Extract the [X, Y] coordinate from the center of the cell holding the provided text.  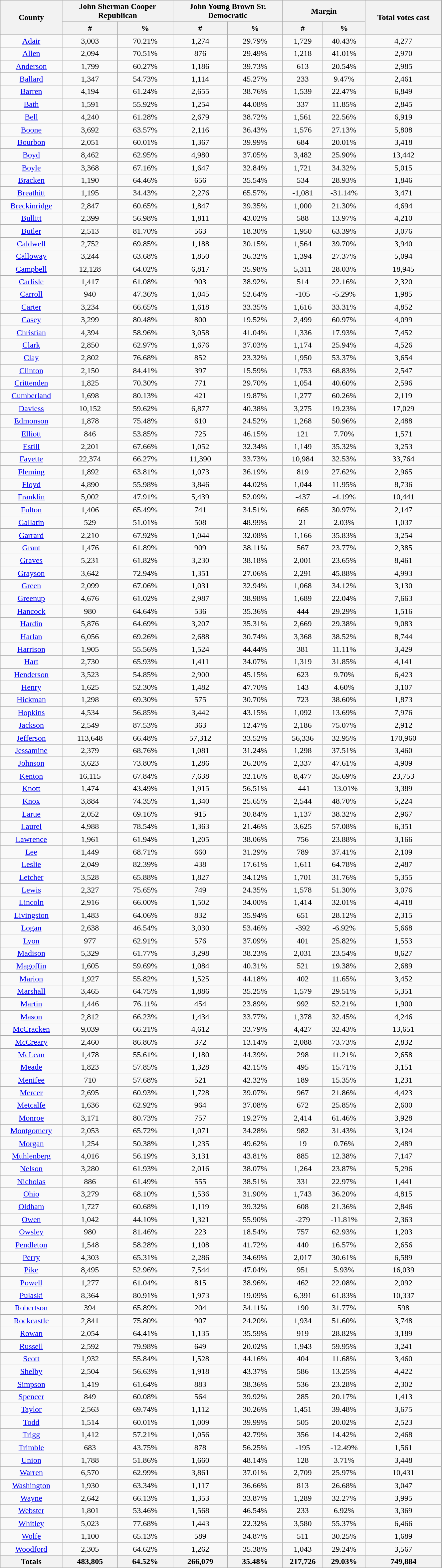
Gallatin [31, 522]
23.88% [344, 839]
815 [200, 1283]
McCracken [31, 1029]
Whitley [31, 1523]
66.27% [145, 459]
7,663 [403, 599]
55.56% [145, 649]
3,452 [403, 978]
55.82% [145, 978]
4,194 [90, 92]
1,231 [403, 1080]
832 [200, 915]
951 [303, 1270]
1,943 [303, 1346]
Garrard [31, 535]
660 [200, 852]
Hickman [31, 700]
42.32% [255, 1080]
5,329 [90, 953]
16,039 [403, 1270]
66.65% [145, 307]
32.95% [344, 738]
13.69% [344, 712]
58.96% [145, 332]
1,043 [303, 1549]
43.75% [145, 1447]
1,353 [200, 1498]
68.10% [145, 1194]
61.94% [145, 839]
35.54% [255, 180]
23.65% [344, 560]
5,808 [403, 130]
Menifee [31, 1080]
-392 [303, 928]
29.51% [344, 991]
29.49% [255, 54]
576 [200, 940]
38.76% [255, 92]
508 [200, 522]
421 [200, 396]
26.68% [344, 1485]
2,655 [200, 92]
30.84% [255, 814]
Harlan [31, 637]
31.85% [344, 662]
11.68% [344, 1359]
Lawrence [31, 839]
5.93% [344, 1270]
32.34% [255, 446]
Madison [31, 953]
Owsley [31, 1232]
81.70% [145, 231]
Montgomery [31, 1131]
19.27% [255, 1118]
Rowan [31, 1333]
1,553 [403, 940]
6,423 [403, 674]
37.51% [344, 750]
31.43% [344, 1131]
462 [303, 1283]
2,987 [200, 599]
Graves [31, 560]
29.79% [255, 41]
74.35% [145, 801]
Spencer [31, 1397]
363 [200, 725]
62.97% [145, 345]
34.87% [255, 1536]
2,549 [90, 725]
21.36% [344, 1207]
5,023 [90, 1523]
1,698 [90, 396]
30.70% [255, 700]
62.92% [145, 1105]
3,429 [403, 649]
3,166 [403, 839]
483,805 [90, 1561]
52.64% [255, 294]
849 [90, 1397]
394 [90, 1308]
2,656 [403, 1245]
608 [303, 1207]
16,115 [90, 776]
1,528 [200, 1359]
846 [90, 434]
6,849 [403, 92]
6,351 [403, 827]
725 [200, 434]
26.20% [255, 763]
2,320 [403, 282]
-195 [303, 1447]
18.54% [255, 1232]
11.95% [344, 484]
189 [303, 1080]
3,465 [90, 991]
17.61% [255, 865]
81.46% [145, 1232]
1,137 [303, 814]
1,568 [200, 1511]
2,669 [303, 624]
61.49% [145, 1181]
1,611 [303, 865]
68.83% [344, 371]
64.46% [145, 180]
2,679 [200, 117]
2,600 [403, 1105]
2,802 [90, 358]
-11.81% [344, 1219]
48.70% [344, 801]
-4.19% [344, 497]
Ohio [31, 1194]
3,482 [303, 155]
1,286 [200, 763]
1,476 [90, 548]
2,031 [303, 953]
2,327 [90, 890]
3,124 [403, 1131]
3,580 [303, 1523]
298 [303, 1055]
7,544 [200, 1270]
749,884 [403, 1561]
45.15% [255, 674]
2,812 [90, 1017]
3,369 [403, 1511]
1,825 [90, 383]
39.48% [344, 1410]
37.41% [344, 852]
Boyle [31, 167]
1,753 [303, 371]
38.52% [344, 637]
Magoffin [31, 966]
11.85% [344, 104]
8,744 [403, 637]
3,171 [90, 1118]
3,241 [403, 1346]
1,188 [200, 244]
51.01% [145, 522]
2,832 [403, 1042]
64.02% [145, 269]
1,180 [200, 1055]
2,186 [303, 725]
25.65% [255, 801]
852 [200, 358]
967 [303, 1093]
907 [200, 1321]
266,079 [200, 1561]
80.13% [145, 396]
3,280 [90, 1169]
2,544 [303, 801]
24.20% [255, 1321]
6,589 [403, 1257]
68.76% [145, 750]
Nicholas [31, 1181]
23.32% [255, 358]
38.23% [255, 953]
80.73% [145, 1118]
64.69% [145, 624]
39.32% [255, 1207]
529 [90, 522]
Margin [324, 11]
69.30% [145, 700]
34.00% [255, 903]
32.53% [344, 459]
33.31% [344, 307]
2,119 [403, 396]
61.82% [145, 560]
Estill [31, 446]
1,092 [303, 712]
56.51% [255, 789]
3,846 [200, 484]
County [31, 17]
Grayson [31, 573]
38.18% [255, 560]
1,000 [303, 206]
1,576 [303, 130]
56.63% [145, 1371]
1,073 [200, 472]
756 [303, 839]
Union [31, 1460]
710 [90, 1080]
65.57% [255, 193]
2,563 [90, 1410]
Mercer [31, 1093]
Anderson [31, 66]
61.77% [145, 953]
-279 [303, 1219]
4,534 [90, 712]
76.11% [145, 1004]
5,668 [403, 928]
30.61% [344, 1257]
47.36% [145, 294]
4.60% [344, 687]
65.13% [145, 1536]
32.16% [255, 776]
19.52% [255, 320]
51.60% [344, 1321]
34.07% [255, 662]
63.68% [145, 256]
6,570 [90, 1473]
9,083 [403, 624]
19.23% [344, 408]
21 [303, 522]
13,651 [403, 1029]
62.99% [145, 1473]
2,638 [90, 928]
1,071 [200, 1131]
63.39% [344, 231]
2,051 [90, 142]
992 [303, 1004]
67.66% [145, 446]
1,394 [303, 256]
1,525 [200, 978]
57,312 [200, 738]
Henry [31, 687]
7.70% [344, 434]
62.93% [344, 1232]
-12.49% [344, 1447]
Edmonson [31, 421]
555 [200, 1181]
331 [303, 1181]
63.81% [145, 472]
1,788 [90, 1460]
-13.01% [344, 789]
2,488 [403, 421]
44.44% [255, 649]
65.89% [145, 1308]
Perry [31, 1257]
33.87% [255, 1498]
1,701 [303, 877]
61.04% [145, 1283]
63.34% [145, 1485]
Laurel [31, 827]
1,363 [200, 827]
1,647 [200, 167]
37.09% [255, 940]
20.17% [344, 1397]
588 [303, 218]
3,030 [200, 928]
3,279 [90, 1194]
60.97% [344, 320]
64.06% [145, 915]
2,094 [90, 54]
25.82% [344, 940]
121 [303, 434]
2,489 [403, 1143]
2.03% [344, 522]
285 [303, 1397]
32.45% [344, 1017]
3,448 [403, 1460]
46.15% [255, 434]
31.77% [344, 1308]
3,244 [90, 256]
613 [303, 66]
55.84% [145, 1359]
1,571 [403, 434]
4,303 [90, 1257]
75.80% [145, 1321]
2,658 [403, 1055]
66.48% [145, 738]
64.62% [145, 1549]
31.90% [255, 1194]
2,841 [90, 1321]
49.62% [255, 1143]
819 [303, 472]
1,727 [90, 1207]
73.80% [145, 763]
444 [303, 611]
1,135 [200, 1333]
5,876 [90, 624]
1,625 [90, 687]
11.21% [344, 1055]
6,056 [90, 637]
3,130 [403, 586]
15.71% [344, 1067]
66.21% [145, 1029]
8,736 [403, 484]
3,254 [403, 535]
44.10% [145, 1219]
13.14% [255, 1042]
22.08% [344, 1283]
31.29% [255, 852]
964 [200, 1105]
2,001 [303, 560]
23.87% [344, 1169]
57.08% [344, 827]
Henderson [31, 674]
3,523 [90, 674]
1,915 [200, 789]
402 [303, 978]
38.60% [344, 700]
38.36% [255, 1384]
3,234 [90, 307]
Marshall [31, 991]
3,207 [200, 624]
4,422 [403, 1371]
60.65% [145, 206]
18.30% [255, 231]
1,166 [303, 535]
1,892 [90, 472]
919 [303, 1333]
3,107 [403, 687]
514 [303, 282]
59.69% [145, 966]
Bracken [31, 180]
3,642 [90, 573]
11,390 [200, 459]
Metcalfe [31, 1105]
8,495 [90, 1270]
Knox [31, 801]
35.83% [344, 535]
1,262 [200, 1549]
4,993 [403, 573]
1,417 [90, 282]
1,846 [403, 180]
1,536 [200, 1194]
22.47% [344, 92]
-5.29% [344, 294]
Greenup [31, 599]
8,477 [303, 776]
1,579 [303, 991]
1,900 [403, 1004]
982 [303, 1131]
13.25% [344, 1371]
7,147 [403, 1156]
30.74% [255, 637]
Bell [31, 117]
34.28% [255, 1131]
33.79% [255, 1029]
2,596 [403, 383]
Jessamine [31, 750]
1,548 [90, 1245]
29.29% [344, 611]
2,900 [200, 674]
55.92% [145, 104]
34.51% [255, 510]
44.16% [255, 1359]
Hardin [31, 624]
27.62% [344, 472]
1,905 [90, 649]
1,117 [200, 1485]
563 [200, 231]
1,068 [303, 586]
37.03% [255, 345]
86.86% [145, 1042]
1,985 [403, 294]
32.84% [255, 167]
Campbell [31, 269]
Larue [31, 814]
Cumberland [31, 396]
3,131 [200, 1156]
Hancock [31, 611]
Logan [31, 928]
885 [303, 1156]
Clinton [31, 371]
3,675 [403, 1410]
800 [200, 320]
397 [200, 371]
75.07% [344, 725]
589 [200, 1536]
6,391 [303, 1295]
Jefferson [31, 738]
33.52% [255, 738]
54.85% [145, 674]
28.82% [344, 1333]
4,612 [200, 1029]
1,351 [200, 573]
20.54% [344, 66]
55.37% [344, 1523]
34.11% [255, 1308]
4,526 [403, 345]
59.62% [145, 408]
12.47% [255, 725]
1,414 [303, 903]
3,151 [403, 1067]
60.26% [344, 396]
Pike [31, 1270]
7,976 [403, 712]
50.38% [145, 1143]
3,299 [90, 320]
39.70% [344, 244]
Casey [31, 320]
41.04% [255, 332]
1,119 [200, 1207]
1,660 [200, 1460]
John Sherman CooperRepublican [117, 11]
Warren [31, 1473]
Pendleton [31, 1245]
1,850 [200, 256]
Todd [31, 1422]
3,940 [403, 244]
649 [200, 1346]
190 [303, 1308]
1,056 [200, 1435]
56,336 [303, 738]
2,504 [90, 1371]
55.61% [145, 1055]
McCreary [31, 1042]
1,516 [403, 611]
Wolfe [31, 1536]
43.37% [255, 1371]
1,591 [90, 104]
61.24% [145, 92]
2,017 [303, 1257]
1,347 [90, 79]
Lewis [31, 890]
66.23% [145, 1017]
35.32% [344, 446]
1,886 [200, 991]
61.08% [145, 282]
52.96% [145, 1270]
60.68% [145, 1207]
1,578 [303, 890]
56.19% [145, 1156]
23.54% [344, 953]
35.94% [255, 915]
Carter [31, 307]
3,654 [403, 358]
35.98% [255, 269]
36.20% [344, 1194]
672 [303, 1105]
2,054 [90, 1333]
22.04% [344, 599]
2,201 [90, 446]
0.76% [344, 1143]
4,815 [403, 1194]
56.25% [255, 1447]
Lyon [31, 940]
Clark [31, 345]
1,009 [200, 1422]
4,394 [90, 332]
44.02% [255, 484]
1,413 [403, 1397]
4,676 [90, 599]
Scott [31, 1359]
Knott [31, 789]
2,016 [200, 1169]
40.43% [344, 41]
2,414 [303, 1118]
21.86% [344, 1093]
Ballard [31, 79]
2,399 [90, 218]
-105 [303, 294]
Bourbon [31, 142]
3,253 [403, 446]
886 [90, 1181]
3,298 [200, 953]
1,446 [90, 1004]
5,015 [403, 167]
Jackson [31, 725]
4,694 [403, 206]
25.97% [344, 1473]
35.48% [255, 1561]
4,210 [403, 218]
4,246 [403, 1017]
2,305 [90, 1549]
1,264 [303, 1169]
6,466 [403, 1523]
70.51% [145, 54]
9.47% [344, 79]
44.39% [255, 1055]
32.27% [344, 1498]
70.21% [145, 41]
1,721 [303, 167]
Meade [31, 1067]
1,174 [303, 345]
10,984 [303, 459]
2,487 [403, 865]
65.93% [145, 662]
69.16% [145, 814]
-6.92% [344, 928]
401 [303, 940]
1,934 [303, 1321]
2,912 [403, 725]
36.19% [255, 472]
1,042 [90, 1219]
2,053 [90, 1131]
15.35% [344, 1080]
1,676 [200, 345]
45.88% [344, 573]
909 [200, 548]
51.30% [344, 890]
Robertson [31, 1308]
Daviess [31, 408]
575 [200, 700]
32.43% [344, 1029]
1,112 [200, 1410]
42.15% [255, 1067]
1,218 [303, 54]
Livingston [31, 915]
47.61% [344, 763]
39.73% [255, 66]
143 [303, 687]
1,483 [90, 915]
47.91% [145, 497]
440 [303, 1245]
Christian [31, 332]
1,441 [403, 1181]
Carlisle [31, 282]
1,419 [90, 1384]
2,688 [200, 637]
29.70% [255, 383]
977 [90, 940]
64.41% [145, 1333]
404 [303, 1359]
57.85% [145, 1067]
72.94% [145, 573]
14.42% [344, 1435]
Lee [31, 852]
36.66% [255, 1485]
1,743 [303, 1194]
1,811 [200, 218]
39.07% [255, 1093]
2,513 [90, 231]
Woodford [31, 1549]
23.89% [255, 1004]
84.41% [145, 371]
37.08% [255, 1105]
Green [31, 586]
1,478 [90, 1055]
511 [303, 1536]
73.73% [344, 1042]
7,638 [200, 776]
61.02% [145, 599]
128 [303, 1460]
69.85% [145, 244]
87.53% [145, 725]
2,116 [200, 130]
34.69% [255, 1257]
Wayne [31, 1498]
3,692 [90, 130]
Boone [31, 130]
38.07% [255, 1169]
623 [303, 674]
35.59% [255, 1333]
69.26% [145, 637]
940 [90, 294]
3,567 [403, 1549]
22,374 [90, 459]
2,052 [90, 814]
3,623 [90, 763]
68.71% [145, 852]
9,039 [90, 1029]
Total votes cast [403, 17]
4,980 [200, 155]
23.77% [344, 548]
20.01% [344, 142]
48.99% [255, 522]
3,861 [200, 1473]
723 [303, 700]
2,147 [403, 510]
1,801 [90, 1511]
1,367 [200, 142]
McLean [31, 1055]
2,049 [90, 865]
33.35% [255, 307]
Mason [31, 1017]
Totals [31, 1561]
1,336 [303, 332]
Owen [31, 1219]
Lincoln [31, 903]
5,351 [403, 991]
53.37% [344, 358]
28.03% [344, 269]
79.98% [145, 1346]
16.57% [344, 1245]
57.21% [145, 1435]
6.92% [344, 1511]
505 [303, 1422]
Monroe [31, 1118]
22.32% [255, 1523]
44.18% [255, 978]
56.85% [145, 712]
5,439 [200, 497]
48.14% [255, 1460]
43.81% [255, 1156]
1,927 [90, 978]
19.09% [255, 1295]
3,471 [403, 193]
62.95% [145, 155]
33.73% [255, 459]
1,930 [90, 1485]
1,636 [90, 1105]
5,231 [90, 560]
1,319 [303, 662]
-1,081 [303, 193]
Franklin [31, 497]
1,195 [90, 193]
38.96% [255, 1283]
80.91% [145, 1295]
Elliott [31, 434]
2,846 [403, 1207]
61.46% [344, 1118]
82.39% [145, 865]
42.79% [255, 1435]
5,002 [90, 497]
1,728 [200, 1093]
1,045 [200, 294]
75.48% [145, 421]
6,919 [403, 117]
10,441 [403, 497]
30.97% [344, 510]
Webster [31, 1511]
22.56% [344, 117]
31.24% [255, 750]
32.01% [344, 903]
38.32% [344, 814]
337 [303, 104]
Allen [31, 54]
78.54% [145, 827]
2,592 [90, 1346]
52.21% [344, 1004]
1,406 [90, 510]
1,918 [200, 1371]
883 [200, 1384]
30.25% [344, 1536]
4,988 [90, 827]
39.92% [255, 1397]
Marion [31, 978]
170,960 [403, 738]
1,474 [90, 789]
1,411 [200, 662]
52.30% [145, 687]
2,642 [90, 1498]
223 [200, 1232]
2,752 [90, 244]
Kenton [31, 776]
2,150 [90, 371]
2,499 [303, 320]
21.30% [344, 206]
1,434 [200, 1017]
53.85% [145, 434]
2,709 [303, 1473]
1,054 [303, 383]
2,695 [90, 1093]
11.65% [344, 978]
65.72% [145, 1131]
3,528 [90, 877]
10,152 [90, 408]
1,268 [303, 421]
1,274 [200, 41]
61.89% [145, 548]
64.75% [145, 991]
34.32% [344, 167]
5,094 [403, 256]
3,275 [303, 408]
564 [200, 1397]
64.78% [344, 865]
2,461 [403, 79]
55.90% [255, 1219]
3,625 [303, 827]
1,449 [90, 852]
2,847 [90, 206]
30.15% [255, 244]
2,965 [403, 472]
1,973 [200, 1295]
495 [303, 1067]
10,337 [403, 1295]
2,845 [403, 104]
3,995 [403, 1498]
4,909 [403, 763]
4,099 [403, 320]
1,451 [303, 1410]
13.97% [344, 218]
1,328 [200, 1067]
18,945 [403, 269]
534 [303, 180]
3,003 [90, 41]
67.84% [145, 776]
28.93% [344, 180]
40.38% [255, 408]
36.32% [255, 256]
57.68% [145, 1080]
2,286 [200, 1257]
3.71% [344, 1460]
2,916 [90, 903]
372 [200, 1042]
1,482 [200, 687]
684 [303, 142]
2,302 [403, 1384]
1,203 [403, 1232]
43.15% [255, 712]
Adair [31, 41]
Johnson [31, 763]
38.98% [255, 599]
Clay [31, 358]
Simpson [31, 1384]
19.87% [255, 396]
4,141 [403, 662]
65.88% [145, 877]
2,967 [403, 814]
1,502 [200, 903]
1,289 [303, 1498]
683 [90, 1447]
29.03% [344, 1561]
567 [303, 548]
60.08% [145, 1397]
12,128 [90, 269]
3,047 [403, 1485]
454 [200, 1004]
5,355 [403, 877]
-441 [303, 789]
61.93% [145, 1169]
598 [403, 1308]
2,291 [303, 573]
29.38% [344, 624]
3,442 [200, 712]
1,443 [200, 1523]
Martin [31, 1004]
771 [200, 383]
8,462 [90, 155]
65.49% [145, 510]
Harrison [31, 649]
1,100 [90, 1536]
749 [200, 890]
11.11% [344, 649]
27.37% [344, 256]
381 [303, 649]
915 [200, 814]
1,827 [200, 877]
2,099 [90, 586]
741 [200, 510]
1,616 [303, 307]
51.86% [145, 1460]
Washington [31, 1485]
9.70% [344, 674]
813 [303, 1485]
2,315 [403, 915]
113,648 [90, 738]
35.38% [255, 1549]
37.05% [255, 155]
1,190 [90, 180]
656 [200, 180]
36.43% [255, 130]
60.93% [145, 1093]
7,452 [403, 332]
37.01% [255, 1473]
Fayette [31, 459]
22.16% [344, 282]
2,850 [90, 345]
1,799 [90, 66]
4,890 [90, 484]
67.92% [145, 535]
Crittenden [31, 383]
1,961 [90, 839]
32.94% [255, 586]
903 [200, 282]
64.52% [145, 1561]
2,985 [403, 66]
789 [303, 852]
1,031 [200, 586]
25.85% [344, 1105]
35.31% [255, 624]
41.72% [255, 1245]
1,149 [303, 446]
217,726 [303, 1561]
70.30% [145, 383]
2,109 [403, 852]
2,689 [403, 966]
1,340 [200, 801]
Calloway [31, 256]
6,817 [200, 269]
2,468 [403, 1435]
3,418 [403, 142]
10,431 [403, 1473]
38.92% [255, 282]
3,189 [403, 1333]
59.95% [344, 1346]
1,205 [200, 839]
Morgan [31, 1143]
62.91% [145, 940]
44.08% [255, 104]
33.77% [255, 1017]
1,084 [200, 966]
1,873 [403, 700]
47.70% [255, 687]
2,363 [403, 1219]
1,378 [303, 1017]
39.35% [255, 206]
Bullitt [31, 218]
Leslie [31, 865]
Hart [31, 662]
1,605 [90, 966]
5,311 [303, 269]
1,932 [90, 1359]
2,385 [403, 548]
1,108 [200, 1245]
4,423 [403, 1093]
Breathitt [31, 193]
66.00% [145, 903]
1,729 [303, 41]
80.48% [145, 320]
67.16% [145, 167]
41.01% [344, 54]
35.25% [255, 991]
3,230 [200, 560]
54.73% [145, 79]
204 [200, 1308]
8,627 [403, 953]
55.98% [145, 484]
43.49% [145, 789]
Floyd [31, 484]
40.31% [255, 966]
1,114 [200, 79]
56.98% [145, 218]
878 [200, 1447]
35.36% [255, 611]
75.65% [145, 890]
8,364 [90, 1295]
-31.14% [344, 193]
Trigg [31, 1435]
35.69% [344, 776]
1,847 [200, 206]
Pulaski [31, 1295]
77.68% [145, 1523]
6,877 [200, 408]
3,884 [90, 801]
61.83% [344, 1295]
876 [200, 54]
1,052 [200, 446]
2,092 [403, 1283]
52.09% [255, 497]
1,412 [90, 1435]
45.27% [255, 79]
22.97% [344, 1181]
25.90% [344, 155]
8,461 [403, 560]
Carroll [31, 294]
60.27% [145, 66]
John Young Brown Sr.Democratic [228, 11]
4,016 [90, 1156]
665 [303, 510]
40.60% [344, 383]
31.76% [344, 877]
69.74% [145, 1410]
2,970 [403, 54]
32.08% [255, 535]
23,753 [403, 776]
Barren [31, 92]
Butler [31, 231]
Russell [31, 1346]
Nelson [31, 1169]
4,277 [403, 41]
28.12% [344, 915]
1,037 [403, 522]
27.06% [255, 573]
43.02% [255, 218]
15.59% [255, 371]
651 [303, 915]
1,186 [200, 66]
4,852 [403, 307]
38.11% [255, 548]
17.93% [344, 332]
17,029 [403, 408]
29.24% [344, 1549]
2,088 [303, 1042]
Hopkins [31, 712]
4,418 [403, 903]
21.46% [255, 827]
66.13% [145, 1498]
1,514 [90, 1422]
2,523 [403, 1422]
67.06% [145, 586]
1,564 [303, 244]
61.64% [145, 1384]
1,823 [90, 1067]
27.13% [344, 130]
2,460 [90, 1042]
1,618 [200, 307]
61.28% [145, 117]
Powell [31, 1283]
24.52% [255, 421]
33,764 [403, 459]
1,321 [200, 1219]
1,524 [200, 649]
2,379 [90, 750]
Muhlenberg [31, 1156]
19.38% [344, 966]
3,928 [403, 1118]
438 [200, 865]
5,224 [403, 801]
30.26% [255, 1410]
Rockcastle [31, 1321]
25.94% [344, 345]
5,296 [403, 1169]
4,240 [90, 117]
586 [303, 1371]
2,337 [303, 763]
50.96% [344, 421]
38.51% [255, 1181]
64.64% [145, 611]
63.57% [145, 130]
1,878 [90, 421]
3,058 [200, 332]
Caldwell [31, 244]
23.28% [344, 1384]
13,442 [403, 155]
356 [303, 1435]
2,547 [403, 371]
24.35% [255, 890]
Bath [31, 104]
-437 [303, 497]
Breckinridge [31, 206]
1,539 [303, 92]
76.68% [145, 358]
38.06% [255, 839]
3,389 [403, 789]
58.28% [145, 1245]
19 [303, 1143]
Taylor [31, 1410]
1,235 [200, 1143]
Boyd [31, 155]
1,081 [200, 750]
Fulton [31, 510]
610 [200, 421]
Letcher [31, 877]
Oldham [31, 1207]
Grant [31, 548]
Shelby [31, 1371]
2,730 [90, 662]
65.31% [145, 1257]
2,210 [90, 535]
34.43% [145, 193]
3,748 [403, 1321]
4,427 [303, 1029]
47.04% [255, 1270]
2,276 [200, 193]
Trimble [31, 1447]
12.38% [344, 1156]
Fleming [31, 472]
38.72% [255, 117]
